Pinpoint the cell where the given text exists, returning its (X, Y) midpoint coordinate. 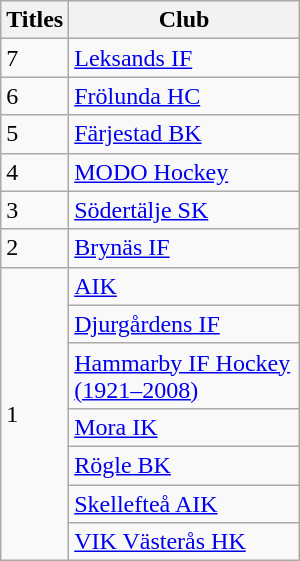
5 (35, 134)
Club (184, 20)
AIK (184, 286)
Titles (35, 20)
6 (35, 96)
4 (35, 172)
Färjestad BK (184, 134)
Södertälje SK (184, 210)
VIK Västerås HK (184, 542)
7 (35, 58)
Leksands IF (184, 58)
Skellefteå AIK (184, 503)
1 (35, 414)
Rögle BK (184, 465)
Hammarby IF Hockey (1921–2008) (184, 376)
Frölunda HC (184, 96)
3 (35, 210)
Brynäs IF (184, 248)
MODO Hockey (184, 172)
Mora IK (184, 427)
2 (35, 248)
Djurgårdens IF (184, 324)
